Identify which cell holds the provided text, then report its (x, y) central coordinate. 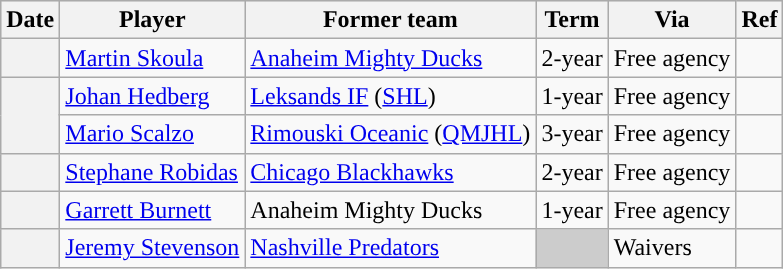
Ref (760, 20)
3-year (572, 134)
Via (672, 20)
Johan Hedberg (152, 96)
Rimouski Oceanic (QMJHL) (390, 134)
Mario Scalzo (152, 134)
Martin Skoula (152, 58)
Former team (390, 20)
Garrett Burnett (152, 210)
Stephane Robidas (152, 172)
Waivers (672, 248)
Jeremy Stevenson (152, 248)
Term (572, 20)
Player (152, 20)
Date (30, 20)
Nashville Predators (390, 248)
Chicago Blackhawks (390, 172)
Leksands IF (SHL) (390, 96)
